Locate the cell with the specified text and output its [X, Y] center coordinate. 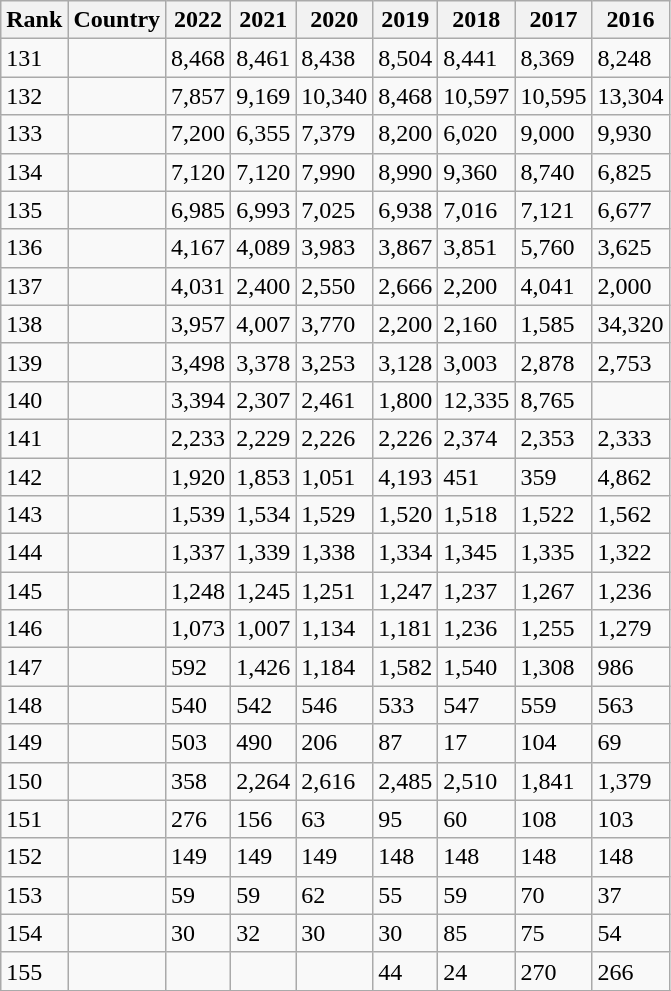
12,335 [476, 400]
563 [630, 705]
7,990 [334, 172]
108 [554, 819]
141 [34, 438]
3,378 [264, 362]
9,360 [476, 172]
139 [34, 362]
7,016 [476, 210]
147 [34, 667]
8,765 [554, 400]
3,867 [406, 248]
1,251 [334, 591]
1,337 [198, 553]
1,426 [264, 667]
9,930 [630, 134]
132 [34, 96]
2,550 [334, 286]
1,585 [554, 324]
2,616 [334, 781]
503 [198, 743]
1,800 [406, 400]
1,267 [554, 591]
1,248 [198, 591]
1,540 [476, 667]
8,504 [406, 58]
8,438 [334, 58]
10,597 [476, 96]
55 [406, 895]
6,825 [630, 172]
7,379 [334, 134]
206 [334, 743]
85 [476, 933]
490 [264, 743]
7,200 [198, 134]
1,522 [554, 515]
3,983 [334, 248]
276 [198, 819]
3,498 [198, 362]
133 [34, 134]
4,031 [198, 286]
8,248 [630, 58]
3,957 [198, 324]
Rank [34, 20]
6,993 [264, 210]
8,200 [406, 134]
1,247 [406, 591]
559 [554, 705]
1,841 [554, 781]
358 [198, 781]
1,518 [476, 515]
2,264 [264, 781]
1,051 [334, 477]
155 [34, 971]
6,677 [630, 210]
145 [34, 591]
95 [406, 819]
540 [198, 705]
8,990 [406, 172]
2017 [554, 20]
8,461 [264, 58]
270 [554, 971]
1,322 [630, 553]
140 [34, 400]
4,041 [554, 286]
1,338 [334, 553]
1,184 [334, 667]
4,007 [264, 324]
103 [630, 819]
9,169 [264, 96]
4,862 [630, 477]
153 [34, 895]
135 [34, 210]
1,853 [264, 477]
138 [34, 324]
4,193 [406, 477]
1,339 [264, 553]
8,441 [476, 58]
2,510 [476, 781]
104 [554, 743]
1,520 [406, 515]
6,020 [476, 134]
10,340 [334, 96]
3,128 [406, 362]
136 [34, 248]
1,539 [198, 515]
547 [476, 705]
152 [34, 857]
154 [34, 933]
3,625 [630, 248]
3,003 [476, 362]
3,770 [334, 324]
2,666 [406, 286]
1,073 [198, 629]
6,985 [198, 210]
4,167 [198, 248]
1,007 [264, 629]
69 [630, 743]
3,253 [334, 362]
3,394 [198, 400]
1,181 [406, 629]
Country [117, 20]
2,753 [630, 362]
2,160 [476, 324]
142 [34, 477]
134 [34, 172]
592 [198, 667]
17 [476, 743]
44 [406, 971]
6,355 [264, 134]
1,255 [554, 629]
146 [34, 629]
2,333 [630, 438]
131 [34, 58]
32 [264, 933]
1,308 [554, 667]
143 [34, 515]
2016 [630, 20]
2,229 [264, 438]
542 [264, 705]
986 [630, 667]
4,089 [264, 248]
62 [334, 895]
1,237 [476, 591]
34,320 [630, 324]
144 [34, 553]
54 [630, 933]
451 [476, 477]
1,134 [334, 629]
2020 [334, 20]
6,938 [406, 210]
1,245 [264, 591]
8,740 [554, 172]
2019 [406, 20]
2018 [476, 20]
266 [630, 971]
1,582 [406, 667]
2,000 [630, 286]
1,529 [334, 515]
7,857 [198, 96]
7,025 [334, 210]
1,920 [198, 477]
2,878 [554, 362]
9,000 [554, 134]
533 [406, 705]
13,304 [630, 96]
7,121 [554, 210]
87 [406, 743]
546 [334, 705]
2022 [198, 20]
60 [476, 819]
1,562 [630, 515]
156 [264, 819]
37 [630, 895]
1,279 [630, 629]
5,760 [554, 248]
8,369 [554, 58]
137 [34, 286]
151 [34, 819]
2,461 [334, 400]
2,233 [198, 438]
2,353 [554, 438]
2,307 [264, 400]
10,595 [554, 96]
2021 [264, 20]
359 [554, 477]
75 [554, 933]
2,485 [406, 781]
2,374 [476, 438]
150 [34, 781]
1,345 [476, 553]
70 [554, 895]
63 [334, 819]
1,534 [264, 515]
1,379 [630, 781]
24 [476, 971]
1,335 [554, 553]
1,334 [406, 553]
3,851 [476, 248]
2,400 [264, 286]
